Identify which cell holds the provided text, then report its (x, y) central coordinate. 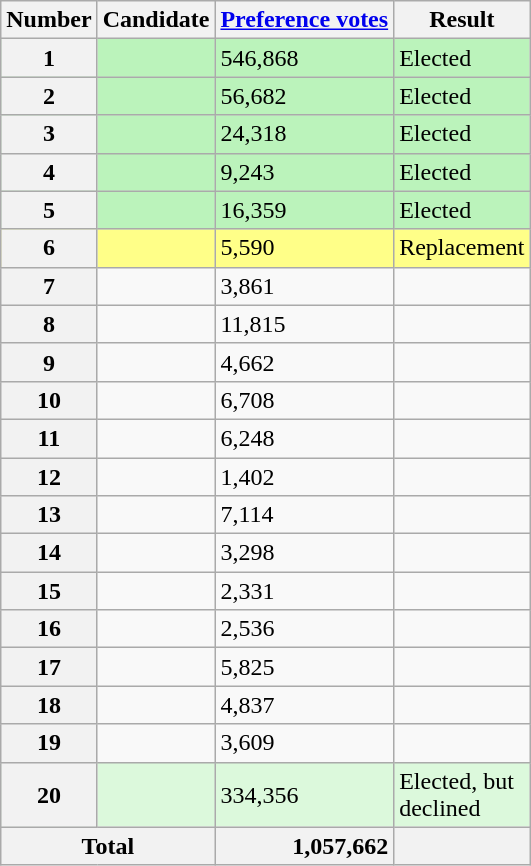
Result (462, 20)
546,868 (304, 58)
2 (49, 96)
5 (49, 210)
17 (49, 667)
Total (108, 846)
5,590 (304, 248)
11,815 (304, 324)
24,318 (304, 134)
14 (49, 553)
6 (49, 248)
3,298 (304, 553)
16,359 (304, 210)
20 (49, 794)
334,356 (304, 794)
56,682 (304, 96)
2,536 (304, 629)
Preference votes (304, 20)
12 (49, 477)
19 (49, 743)
3,609 (304, 743)
4,837 (304, 705)
Replacement (462, 248)
9,243 (304, 172)
8 (49, 324)
18 (49, 705)
7 (49, 286)
2,331 (304, 591)
6,708 (304, 400)
9 (49, 362)
1,057,662 (304, 846)
11 (49, 438)
6,248 (304, 438)
4,662 (304, 362)
Number (49, 20)
1 (49, 58)
Elected, butdeclined (462, 794)
3 (49, 134)
3,861 (304, 286)
Candidate (156, 20)
4 (49, 172)
15 (49, 591)
1,402 (304, 477)
10 (49, 400)
7,114 (304, 515)
16 (49, 629)
13 (49, 515)
5,825 (304, 667)
